Extract the [X, Y] coordinate from the center of the cell holding the provided text.  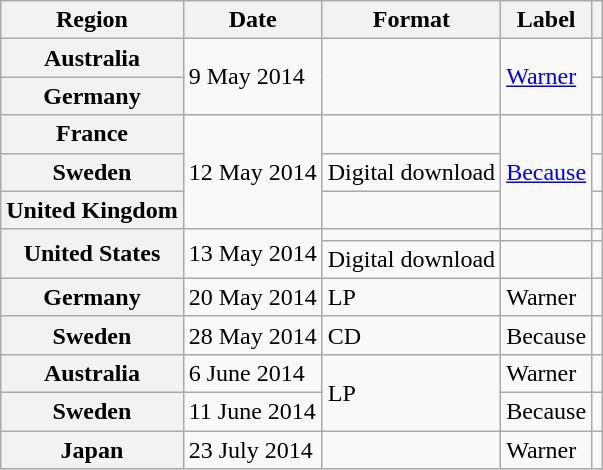
Region [92, 20]
11 June 2014 [252, 411]
Label [546, 20]
United Kingdom [92, 210]
Date [252, 20]
Format [411, 20]
France [92, 134]
20 May 2014 [252, 297]
CD [411, 335]
9 May 2014 [252, 77]
United States [92, 254]
Japan [92, 449]
12 May 2014 [252, 172]
23 July 2014 [252, 449]
28 May 2014 [252, 335]
13 May 2014 [252, 254]
6 June 2014 [252, 373]
